Extract the [X, Y] coordinate from the center of the cell holding the provided text.  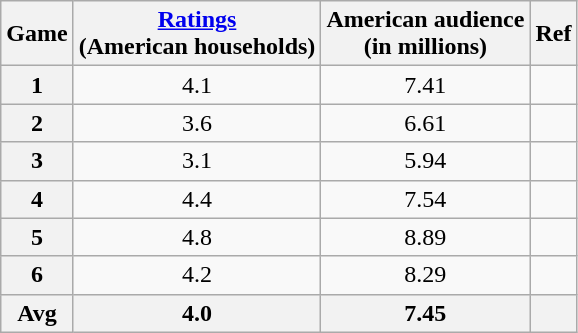
5.94 [426, 161]
7.45 [426, 313]
3 [37, 161]
6.61 [426, 123]
4.2 [197, 275]
8.89 [426, 237]
Avg [37, 313]
3.1 [197, 161]
4.4 [197, 199]
4.0 [197, 313]
Ref [554, 34]
1 [37, 85]
Game [37, 34]
7.54 [426, 199]
3.6 [197, 123]
6 [37, 275]
American audience(in millions) [426, 34]
2 [37, 123]
7.41 [426, 85]
4 [37, 199]
4.1 [197, 85]
8.29 [426, 275]
5 [37, 237]
Ratings(American households) [197, 34]
4.8 [197, 237]
